Determine the (x, y) coordinate at the center of the cell enclosing the given text.  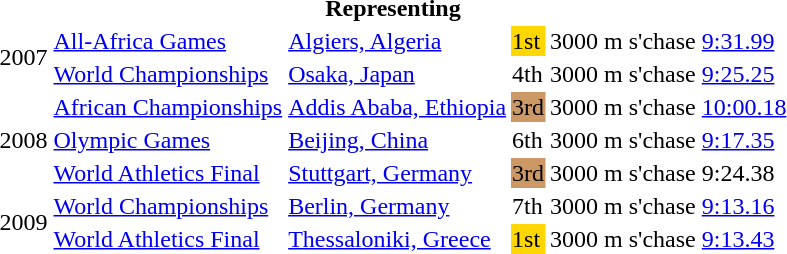
African Championships (168, 107)
4th (528, 74)
Beijing, China (398, 140)
7th (528, 206)
Osaka, Japan (398, 74)
Stuttgart, Germany (398, 173)
Algiers, Algeria (398, 41)
Olympic Games (168, 140)
All-Africa Games (168, 41)
6th (528, 140)
Addis Ababa, Ethiopia (398, 107)
Thessaloniki, Greece (398, 239)
Berlin, Germany (398, 206)
